Find where the given text appears and provide that cell's center as (x, y) coordinate. 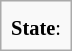
State: (36, 28)
